Determine the [x, y] coordinate at the center of the cell enclosing the given text.  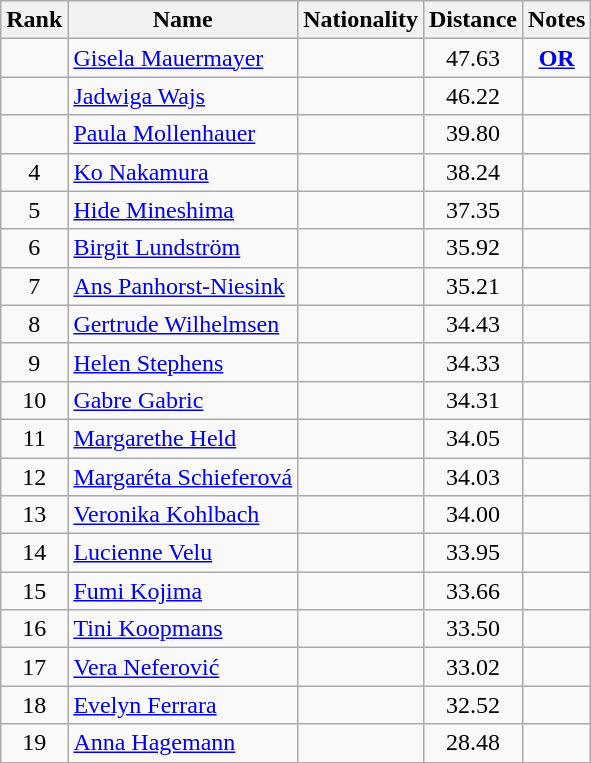
6 [34, 248]
16 [34, 629]
Veronika Kohlbach [183, 515]
Vera Neferović [183, 667]
Notes [556, 20]
Evelyn Ferrara [183, 705]
Paula Mollenhauer [183, 134]
17 [34, 667]
OR [556, 58]
39.80 [472, 134]
4 [34, 172]
15 [34, 591]
Margaréta Schieferová [183, 477]
Margarethe Held [183, 438]
Name [183, 20]
34.33 [472, 362]
Helen Stephens [183, 362]
11 [34, 438]
34.00 [472, 515]
18 [34, 705]
Gisela Mauermayer [183, 58]
Fumi Kojima [183, 591]
Nationality [361, 20]
34.03 [472, 477]
Jadwiga Wajs [183, 96]
8 [34, 324]
Birgit Lundström [183, 248]
38.24 [472, 172]
5 [34, 210]
7 [34, 286]
Ko Nakamura [183, 172]
33.02 [472, 667]
9 [34, 362]
32.52 [472, 705]
37.35 [472, 210]
34.31 [472, 400]
10 [34, 400]
Distance [472, 20]
Anna Hagemann [183, 743]
Ans Panhorst-Niesink [183, 286]
34.05 [472, 438]
14 [34, 553]
Lucienne Velu [183, 553]
34.43 [472, 324]
19 [34, 743]
Gertrude Wilhelmsen [183, 324]
33.66 [472, 591]
Rank [34, 20]
46.22 [472, 96]
Gabre Gabric [183, 400]
13 [34, 515]
Hide Mineshima [183, 210]
47.63 [472, 58]
Tini Koopmans [183, 629]
33.50 [472, 629]
35.92 [472, 248]
28.48 [472, 743]
33.95 [472, 553]
12 [34, 477]
35.21 [472, 286]
